Search for the cell housing the specified text and yield its (x, y) center coordinate. 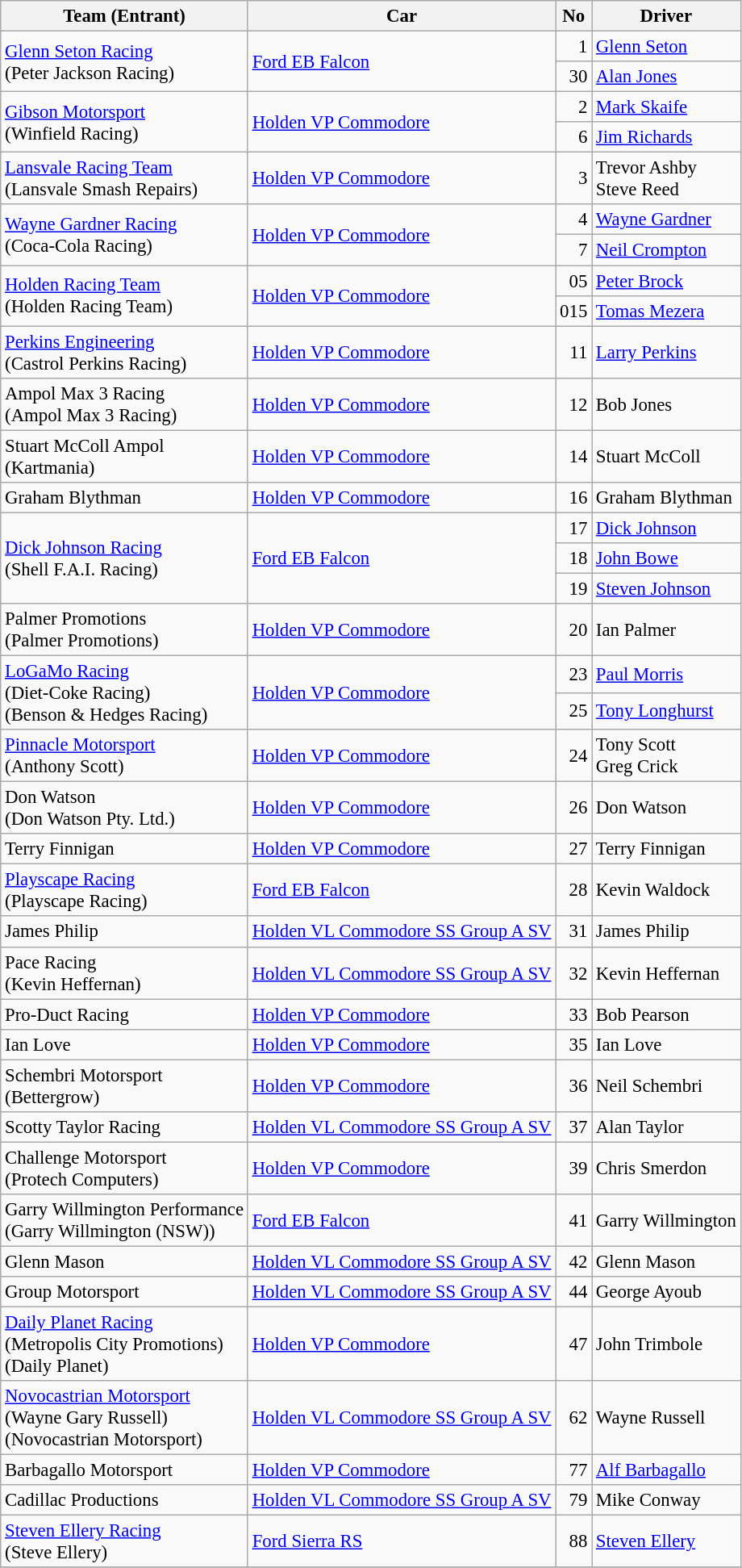
Stuart McColl Ampol (Kartmania) (124, 457)
2 (574, 107)
6 (574, 137)
Paul Morris (666, 675)
16 (574, 498)
Barbagallo Motorsport (124, 1470)
Mark Skaife (666, 107)
Cadillac Productions (124, 1500)
Peter Brock (666, 281)
Gibson Motorsport (Winfield Racing) (124, 123)
Steven Ellery Racing (Steve Ellery) (124, 1541)
12 (574, 403)
Pace Racing (Kevin Heffernan) (124, 973)
Tomas Mezera (666, 311)
23 (574, 675)
11 (574, 352)
17 (574, 528)
Perkins Engineering (Castrol Perkins Racing) (124, 352)
Steven Ellery (666, 1541)
Neil Crompton (666, 250)
LoGaMo Racing (Diet-Coke Racing) (Benson & Hedges Racing) (124, 693)
Schembri Motorsport (Bettergrow) (124, 1086)
7 (574, 250)
Alf Barbagallo (666, 1470)
77 (574, 1470)
Novocastrian Motorsport (Wayne Gary Russell) (Novocastrian Motorsport) (124, 1418)
Larry Perkins (666, 352)
Group Motorsport (124, 1292)
Wayne Russell (666, 1418)
32 (574, 973)
Car (402, 16)
Pro-Duct Racing (124, 1014)
79 (574, 1500)
John Trimbole (666, 1344)
05 (574, 281)
Jim Richards (666, 137)
24 (574, 755)
Don Watson (Don Watson Pty. Ltd.) (124, 809)
39 (574, 1169)
Chris Smerdon (666, 1169)
Playscape Racing (Playscape Racing) (124, 891)
20 (574, 629)
37 (574, 1127)
Lansvale Racing Team (Lansvale Smash Repairs) (124, 179)
Garry Willmington Performance (Garry Willmington (NSW)) (124, 1220)
4 (574, 220)
42 (574, 1261)
Bob Jones (666, 403)
Wayne Gardner Racing (Coca-Cola Racing) (124, 236)
Don Watson (666, 809)
Alan Taylor (666, 1127)
Daily Planet Racing (Metropolis City Promotions) (Daily Planet) (124, 1344)
Pinnacle Motorsport (Anthony Scott) (124, 755)
Neil Schembri (666, 1086)
25 (574, 711)
John Bowe (666, 558)
3 (574, 179)
Scotty Taylor Racing (124, 1127)
31 (574, 932)
Steven Johnson (666, 588)
26 (574, 809)
Team (Entrant) (124, 16)
33 (574, 1014)
Garry Willmington (666, 1220)
Dick Johnson (666, 528)
Tony Scott Greg Crick (666, 755)
30 (574, 77)
Ian Palmer (666, 629)
Ampol Max 3 Racing (Ampol Max 3 Racing) (124, 403)
44 (574, 1292)
47 (574, 1344)
Glenn Seton Racing (Peter Jackson Racing) (124, 61)
62 (574, 1418)
Driver (666, 16)
36 (574, 1086)
Bob Pearson (666, 1014)
1 (574, 47)
Kevin Waldock (666, 891)
35 (574, 1044)
19 (574, 588)
Palmer Promotions (Palmer Promotions) (124, 629)
Alan Jones (666, 77)
Challenge Motorsport (Protech Computers) (124, 1169)
41 (574, 1220)
88 (574, 1541)
Kevin Heffernan (666, 973)
Ford Sierra RS (402, 1541)
28 (574, 891)
Stuart McColl (666, 457)
Tony Longhurst (666, 711)
Glenn Seton (666, 47)
Dick Johnson Racing (Shell F.A.I. Racing) (124, 558)
Trevor Ashby Steve Reed (666, 179)
27 (574, 849)
18 (574, 558)
Mike Conway (666, 1500)
14 (574, 457)
Holden Racing Team (Holden Racing Team) (124, 295)
No (574, 16)
015 (574, 311)
Wayne Gardner (666, 220)
George Ayoub (666, 1292)
